Scan for the cell matching the given text and deliver its [X, Y] coordinate at center. 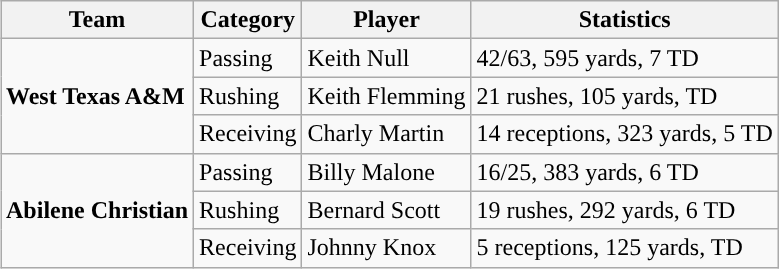
14 receptions, 323 yards, 5 TD [624, 134]
Statistics [624, 20]
Charly Martin [386, 134]
16/25, 383 yards, 6 TD [624, 172]
Category [248, 20]
21 rushes, 105 yards, TD [624, 96]
West Texas A&M [96, 96]
Billy Malone [386, 172]
5 receptions, 125 yards, TD [624, 248]
Keith Flemming [386, 96]
Abilene Christian [96, 210]
19 rushes, 292 yards, 6 TD [624, 210]
42/63, 595 yards, 7 TD [624, 58]
Johnny Knox [386, 248]
Player [386, 20]
Keith Null [386, 58]
Bernard Scott [386, 210]
Team [96, 20]
